Detect which cell encompasses the target text, then output its (x, y) center coordinate. 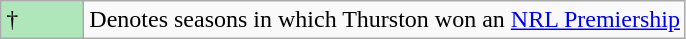
† (42, 20)
Denotes seasons in which Thurston won an NRL Premiership (385, 20)
